Identify which cell holds the provided text, then report its [x, y] central coordinate. 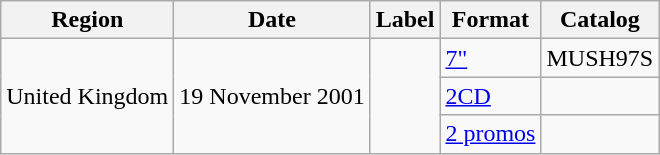
2CD [490, 96]
United Kingdom [88, 96]
7" [490, 58]
MUSH97S [600, 58]
Region [88, 20]
Format [490, 20]
Catalog [600, 20]
Date [272, 20]
Label [405, 20]
19 November 2001 [272, 96]
2 promos [490, 134]
